Provide the (x, y) coordinate of the cell's center where the given text is located.  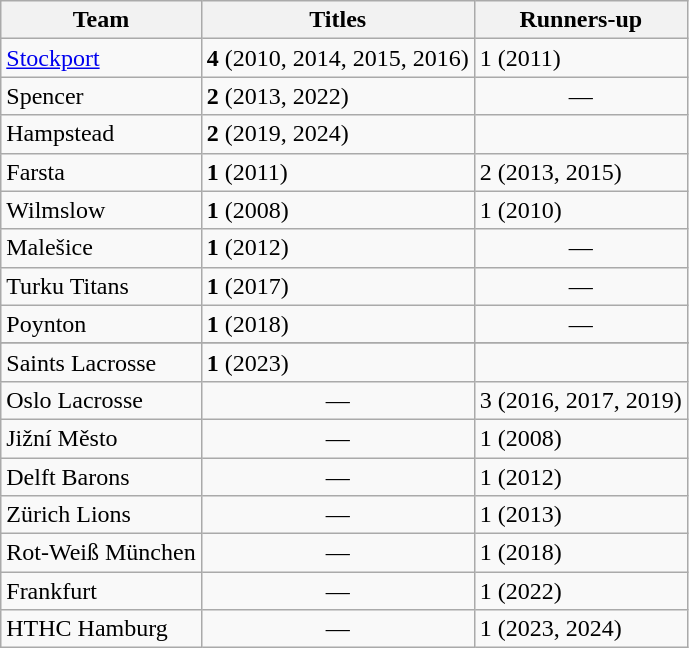
2 (2013, 2022) (338, 96)
1 (2013) (580, 515)
Malešice (101, 248)
4 (2010, 2014, 2015, 2016) (338, 58)
Jižní Město (101, 438)
Delft Barons (101, 477)
2 (2013, 2015) (580, 172)
Team (101, 20)
Titles (338, 20)
1 (2017) (338, 286)
Zürich Lions (101, 515)
3 (2016, 2017, 2019) (580, 400)
1 (2022) (580, 591)
Oslo Lacrosse (101, 400)
Stockport (101, 58)
Runners-up (580, 20)
Saints Lacrosse (101, 362)
1 (2010) (580, 210)
Spencer (101, 96)
Turku Titans (101, 286)
Farsta (101, 172)
Frankfurt (101, 591)
1 (2023, 2024) (580, 629)
1 (2023) (338, 362)
2 (2019, 2024) (338, 134)
Poynton (101, 324)
HTHC Hamburg (101, 629)
Wilmslow (101, 210)
Hampstead (101, 134)
Rot-Weiß München (101, 553)
